Detect which cell encompasses the target text, then output its (X, Y) center coordinate. 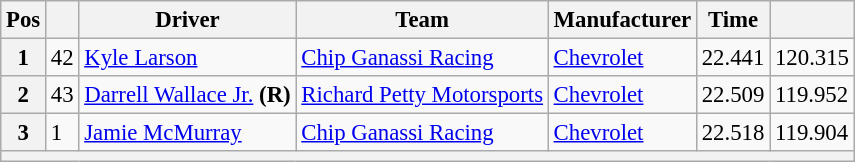
22.441 (732, 58)
22.518 (732, 133)
Manufacturer (622, 20)
Richard Petty Motorsports (422, 95)
119.952 (812, 95)
120.315 (812, 58)
22.509 (732, 95)
Darrell Wallace Jr. (R) (188, 95)
119.904 (812, 133)
2 (24, 95)
Team (422, 20)
43 (62, 95)
Driver (188, 20)
Pos (24, 20)
3 (24, 133)
42 (62, 58)
Jamie McMurray (188, 133)
Kyle Larson (188, 58)
Time (732, 20)
